Provide the [X, Y] coordinate of the cell's center where the given text is located.  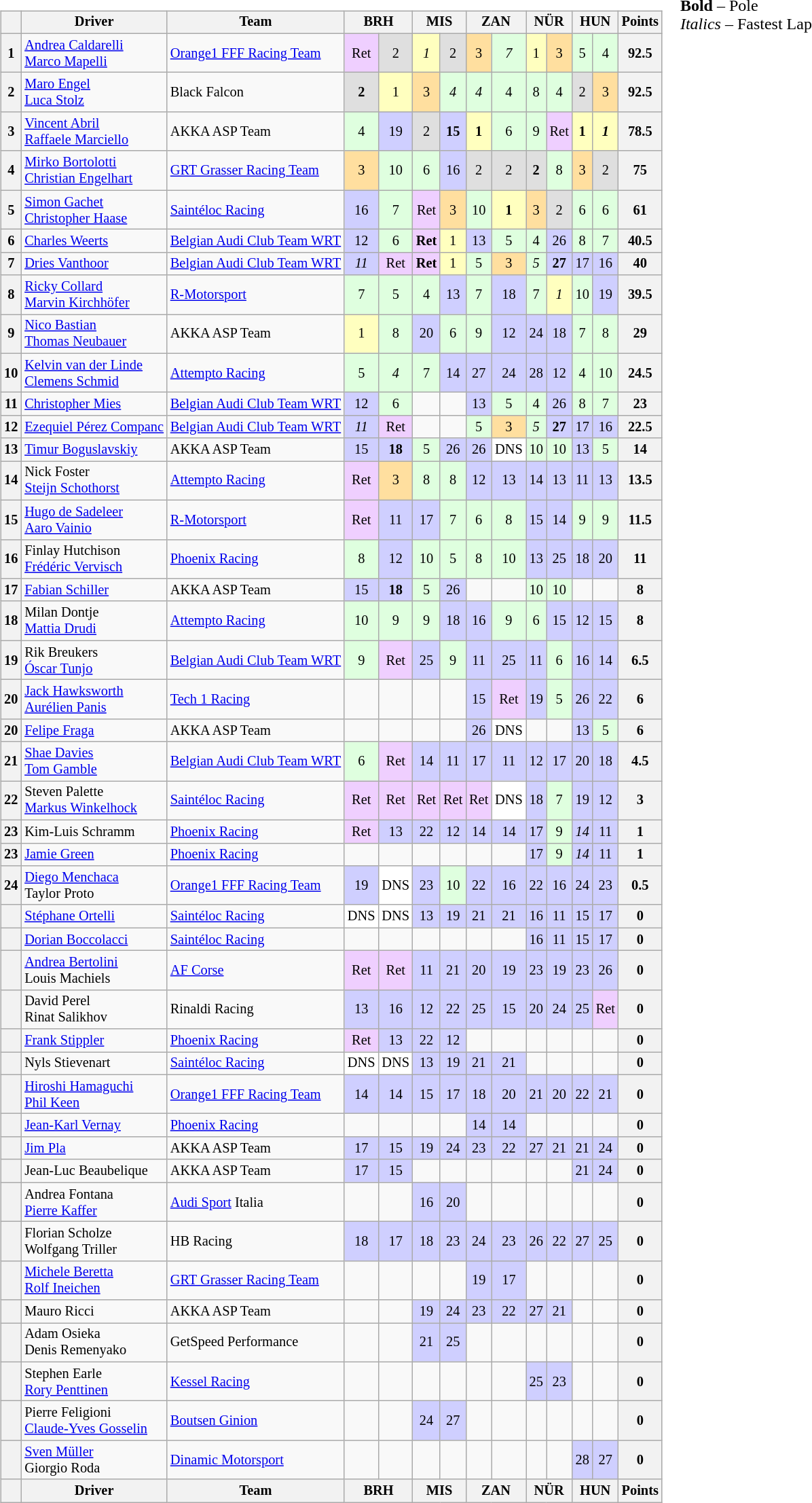
Milan Dontje Mattia Drudi [94, 621]
24.5 [640, 373]
HB Racing [255, 1242]
4.5 [640, 761]
Nick Foster Steijn Schothorst [94, 481]
Frank Stippler [94, 1040]
Ezequiel Pérez Companc [94, 427]
Felipe Fraga [94, 730]
Ricky Collard Marvin Kirchhöfer [94, 295]
78.5 [640, 132]
Black Falcon [255, 92]
Vincent Abril Raffaele Marciello [94, 132]
Mirko Bortolotti Christian Engelhart [94, 170]
Charles Weerts [94, 241]
Steven Palette Markus Winkelhock [94, 801]
11.5 [640, 520]
75 [640, 170]
Dinamic Motorsport [255, 1460]
Fabian Schiller [94, 590]
Jack Hawksworth Aurélien Panis [94, 700]
Audi Sport Italia [255, 1202]
Stephen Earle Rory Penttinen [94, 1381]
Michele Beretta Rolf Ineichen [94, 1280]
39.5 [640, 295]
Christopher Mies [94, 404]
Andrea Fontana Pierre Kaffer [94, 1202]
Rik Breukers Óscar Tunjo [94, 660]
Dries Vanthoor [94, 264]
Andrea Caldarelli Marco Mapelli [94, 53]
AF Corse [255, 971]
Finlay Hutchison Frédéric Vervisch [94, 559]
Dorian Boccolacci [94, 939]
Timur Boguslavskiy [94, 450]
Hiroshi Hamaguchi Phil Keen [94, 1094]
Jamie Green [94, 854]
Kelvin van der Linde Clemens Schmid [94, 373]
Mauro Ricci [94, 1311]
Diego Menchaca Taylor Proto [94, 886]
Jim Pla [94, 1148]
Florian Scholze Wolfgang Triller [94, 1242]
GetSpeed Performance [255, 1343]
29 [640, 334]
Stéphane Ortelli [94, 916]
David Perel Rinat Salikhov [94, 1009]
Adam Osieka Denis Remenyako [94, 1343]
13.5 [640, 481]
Pierre Feligioni Claude-Yves Gosselin [94, 1421]
Nyls Stievenart [94, 1064]
Kim-Luis Schramm [94, 831]
Tech 1 Racing [255, 700]
40 [640, 264]
61 [640, 210]
Simon Gachet Christopher Haase [94, 210]
Kessel Racing [255, 1381]
6.5 [640, 660]
Maro Engel Luca Stolz [94, 92]
Hugo de Sadeleer Aaro Vainio [94, 520]
22.5 [640, 427]
Andrea Bertolini Louis Machiels [94, 971]
40.5 [640, 241]
Jean-Luc Beaubelique [94, 1171]
Boutsen Ginion [255, 1421]
Nico Bastian Thomas Neubauer [94, 334]
Sven Müller Giorgio Roda [94, 1460]
Shae Davies Tom Gamble [94, 761]
Rinaldi Racing [255, 1009]
0.5 [640, 886]
Jean-Karl Vernay [94, 1125]
